Pinpoint the cell where the given text exists, returning its [x, y] midpoint coordinate. 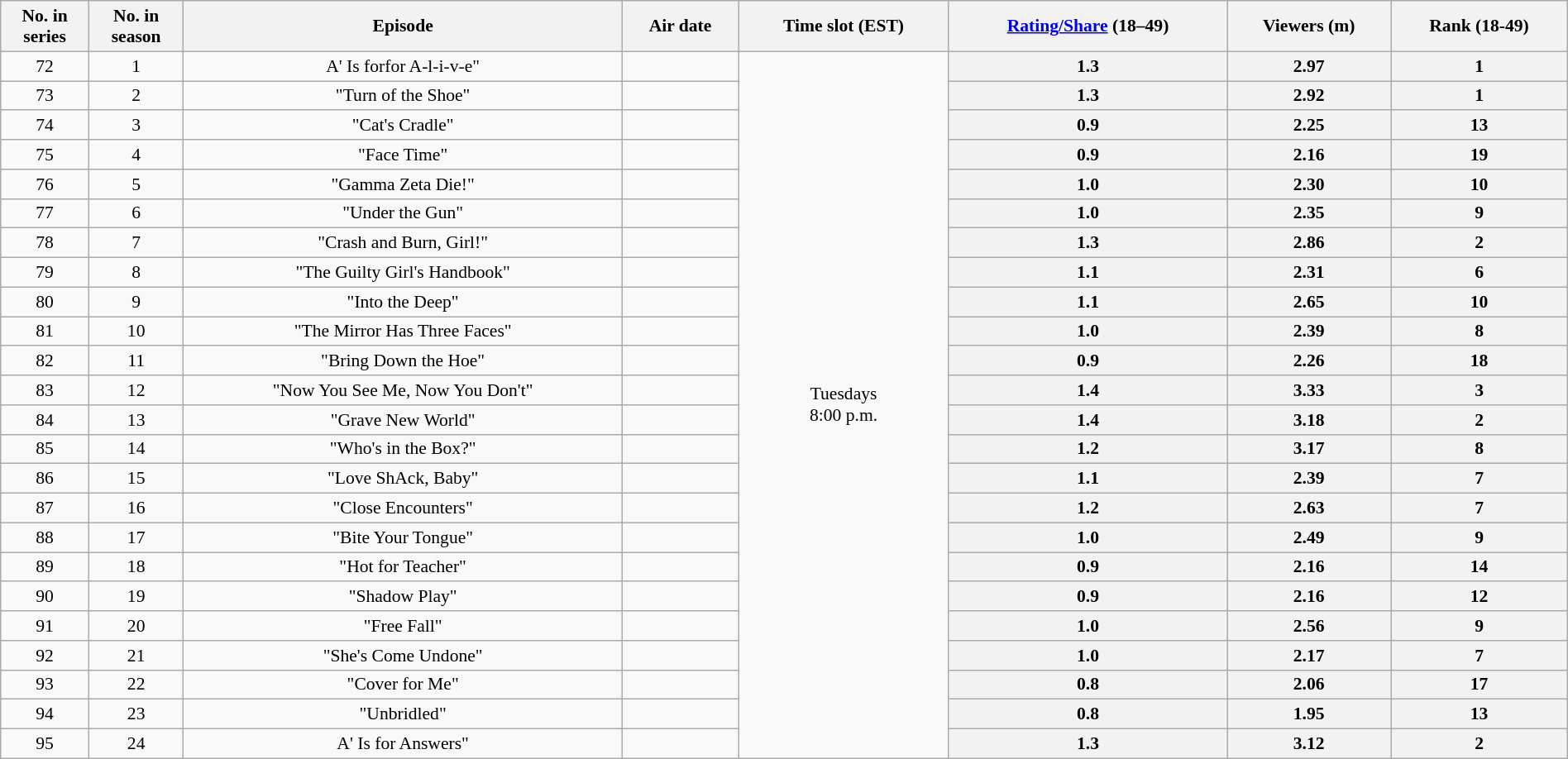
Viewers (m) [1309, 26]
"Love ShAck, Baby" [404, 479]
2.63 [1309, 508]
86 [45, 479]
3.18 [1309, 420]
"Hot for Teacher" [404, 567]
87 [45, 508]
"Gamma Zeta Die!" [404, 184]
94 [45, 714]
No. inseason [136, 26]
"Who's in the Box?" [404, 449]
A' Is for Answers" [404, 744]
23 [136, 714]
"Face Time" [404, 155]
"Close Encounters" [404, 508]
2.26 [1309, 361]
16 [136, 508]
83 [45, 390]
77 [45, 213]
2.30 [1309, 184]
"Shadow Play" [404, 597]
"Unbridled" [404, 714]
88 [45, 537]
"Bring Down the Hoe" [404, 361]
Episode [404, 26]
84 [45, 420]
93 [45, 685]
No. inseries [45, 26]
3.17 [1309, 449]
81 [45, 332]
"Crash and Burn, Girl!" [404, 243]
2.06 [1309, 685]
3.12 [1309, 744]
Air date [680, 26]
11 [136, 361]
"The Mirror Has Three Faces" [404, 332]
2.97 [1309, 66]
76 [45, 184]
2.86 [1309, 243]
"Now You See Me, Now You Don't" [404, 390]
73 [45, 96]
4 [136, 155]
5 [136, 184]
2.65 [1309, 302]
24 [136, 744]
2.35 [1309, 213]
A' Is forfor A-l-i-v-e" [404, 66]
90 [45, 597]
80 [45, 302]
2.17 [1309, 656]
2.56 [1309, 626]
Time slot (EST) [844, 26]
"Under the Gun" [404, 213]
21 [136, 656]
92 [45, 656]
74 [45, 126]
"Bite Your Tongue" [404, 537]
85 [45, 449]
"Free Fall" [404, 626]
"The Guilty Girl's Handbook" [404, 273]
89 [45, 567]
"Into the Deep" [404, 302]
"She's Come Undone" [404, 656]
78 [45, 243]
Rank (18-49) [1479, 26]
2.25 [1309, 126]
"Cat's Cradle" [404, 126]
2.92 [1309, 96]
"Turn of the Shoe" [404, 96]
72 [45, 66]
Rating/Share (18–49) [1088, 26]
Tuesdays8:00 p.m. [844, 405]
91 [45, 626]
2.31 [1309, 273]
22 [136, 685]
82 [45, 361]
"Grave New World" [404, 420]
95 [45, 744]
2.49 [1309, 537]
20 [136, 626]
15 [136, 479]
"Cover for Me" [404, 685]
75 [45, 155]
3.33 [1309, 390]
1.95 [1309, 714]
79 [45, 273]
